Return the (X, Y) coordinate for the center point of the cell that contains the specified text.  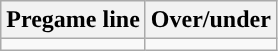
Over/under (210, 20)
Pregame line (74, 20)
